From the cell containing the given text, extract its center point as (x, y) coordinate. 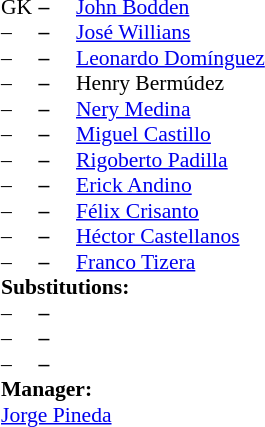
Nery Medina (170, 109)
Erick Andino (170, 185)
José Willians (170, 33)
Miguel Castillo (170, 135)
Henry Bermúdez (170, 83)
Félix Crisanto (170, 211)
Rigoberto Padilla (170, 160)
Leonardo Domínguez (170, 58)
Franco Tizera (170, 262)
Héctor Castellanos (170, 237)
Manager: (133, 389)
Substitutions: (133, 287)
